Determine the [x, y] coordinate at the center of the cell enclosing the given text.  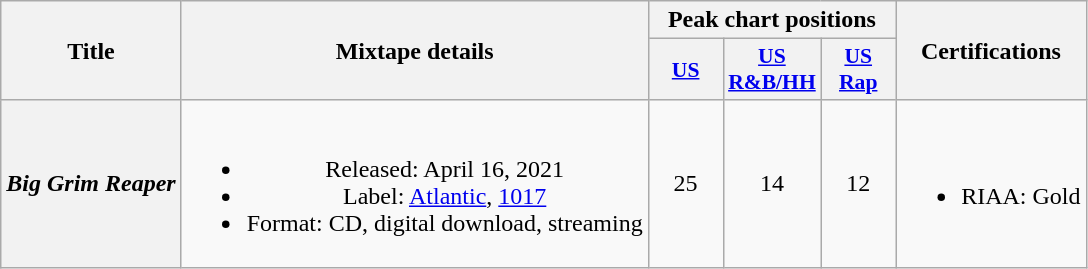
Released: April 16, 2021Label: Atlantic, 1017Format: CD, digital download, streaming [414, 184]
RIAA: Gold [991, 184]
USRap [858, 70]
Mixtape details [414, 50]
25 [686, 184]
Peak chart positions [772, 20]
Big Grim Reaper [91, 184]
Certifications [991, 50]
USR&B/HH [772, 70]
12 [858, 184]
14 [772, 184]
Title [91, 50]
US [686, 70]
